Return [X, Y] of the center of cell containing provided text 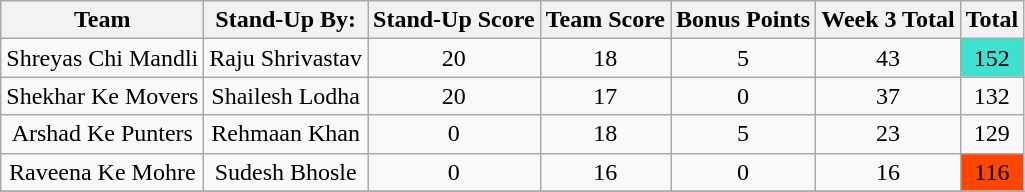
Team [102, 20]
Shailesh Lodha [286, 96]
Week 3 Total [888, 20]
152 [992, 58]
37 [888, 96]
17 [605, 96]
132 [992, 96]
Total [992, 20]
Shekhar Ke Movers [102, 96]
Rehmaan Khan [286, 134]
129 [992, 134]
23 [888, 134]
Stand-Up Score [454, 20]
Sudesh Bhosle [286, 172]
Arshad Ke Punters [102, 134]
Team Score [605, 20]
Shreyas Chi Mandli [102, 58]
Stand-Up By: [286, 20]
Raju Shrivastav [286, 58]
Raveena Ke Mohre [102, 172]
43 [888, 58]
Bonus Points [744, 20]
116 [992, 172]
